Determine the (x, y) coordinate at the center of the cell enclosing the given text.  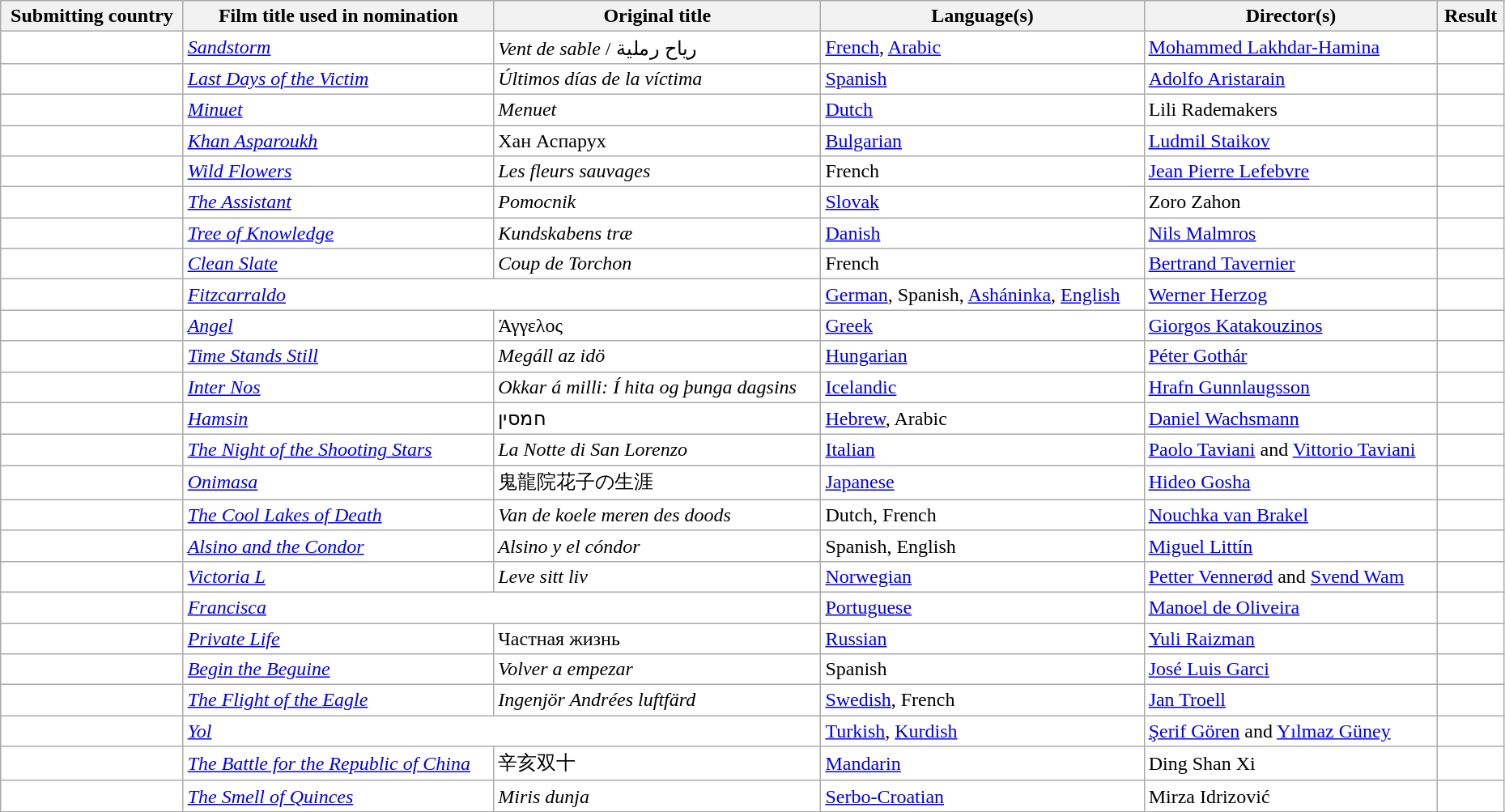
Okkar á milli: Í hita og þunga dagsins (657, 387)
Begin the Beguine (338, 670)
Tree of Knowledge (338, 233)
Norwegian (983, 576)
Şerif Gören and Yılmaz Güney (1290, 731)
Werner Herzog (1290, 295)
Ingenjör Andrées luftfärd (657, 700)
Private Life (338, 639)
Mirza Idrizović (1290, 796)
Sandstorm (338, 48)
Swedish, French (983, 700)
Danish (983, 233)
Bertrand Tavernier (1290, 264)
鬼龍院花子の生涯 (657, 483)
Nouchka van Brakel (1290, 515)
French, Arabic (983, 48)
Hamsin (338, 419)
Miris dunja (657, 796)
Serbo-Croatian (983, 796)
Minuet (338, 109)
Inter Nos (338, 387)
Hebrew, Arabic (983, 419)
Language(s) (983, 16)
Onimasa (338, 483)
Άγγελος (657, 325)
Khan Asparoukh (338, 140)
Icelandic (983, 387)
Yuli Raizman (1290, 639)
Hrafn Gunnlaugsson (1290, 387)
Últimos días de la víctima (657, 79)
Volver a empezar (657, 670)
Kundskabens træ (657, 233)
Clean Slate (338, 264)
La Notte di San Lorenzo (657, 450)
Yol (502, 731)
Van de koele meren des doods (657, 515)
José Luis Garci (1290, 670)
The Assistant (338, 202)
Wild Flowers (338, 172)
The Cool Lakes of Death (338, 515)
Paolo Taviani and Vittorio Taviani (1290, 450)
Manoel de Oliveira (1290, 607)
Fitzcarraldo (502, 295)
Time Stands Still (338, 356)
Lili Rademakers (1290, 109)
Vent de sable / رياح رملية (657, 48)
Director(s) (1290, 16)
Greek (983, 325)
Alsino and the Condor (338, 546)
Péter Gothár (1290, 356)
Hideo Gosha (1290, 483)
Petter Vennerød and Svend Wam (1290, 576)
The Flight of the Eagle (338, 700)
Mohammed Lakhdar-Hamina (1290, 48)
Slovak (983, 202)
Jean Pierre Lefebvre (1290, 172)
Jan Troell (1290, 700)
Russian (983, 639)
Miguel Littín (1290, 546)
Dutch, French (983, 515)
Turkish, Kurdish (983, 731)
The Night of the Shooting Stars (338, 450)
Dutch (983, 109)
The Battle for the Republic of China (338, 764)
Bulgarian (983, 140)
Portuguese (983, 607)
Victoria L (338, 576)
Film title used in nomination (338, 16)
Giorgos Katakouzinos (1290, 325)
Alsino y el cóndor (657, 546)
The Smell of Quinces (338, 796)
חמסין (657, 419)
German, Spanish, Asháninka, English (983, 295)
Japanese (983, 483)
Mandarin (983, 764)
Submitting country (92, 16)
Francisca (502, 607)
Ding Shan Xi (1290, 764)
Last Days of the Victim (338, 79)
Ludmil Staikov (1290, 140)
Zoro Zahon (1290, 202)
Hungarian (983, 356)
辛亥双十 (657, 764)
Les fleurs sauvages (657, 172)
Pomocnik (657, 202)
Megáll az idö (657, 356)
Leve sitt liv (657, 576)
Хан Аспарух (657, 140)
Spanish, English (983, 546)
Menuet (657, 109)
Italian (983, 450)
Частная жизнь (657, 639)
Adolfo Aristarain (1290, 79)
Coup de Torchon (657, 264)
Original title (657, 16)
Nils Malmros (1290, 233)
Result (1470, 16)
Angel (338, 325)
Daniel Wachsmann (1290, 419)
